Capture the cell that displays the provided text and extract its (X, Y) central coordinate. 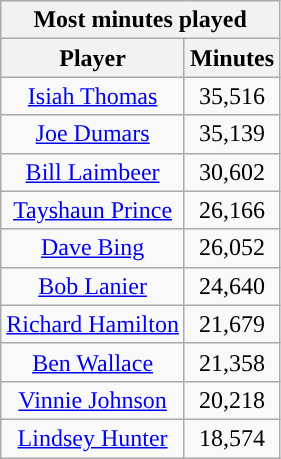
18,574 (232, 438)
24,640 (232, 286)
Isiah Thomas (93, 96)
Bill Laimbeer (93, 172)
Bob Lanier (93, 286)
Minutes (232, 58)
Richard Hamilton (93, 324)
Lindsey Hunter (93, 438)
26,052 (232, 248)
20,218 (232, 400)
35,139 (232, 134)
21,358 (232, 362)
Tayshaun Prince (93, 210)
26,166 (232, 210)
Dave Bing (93, 248)
Joe Dumars (93, 134)
30,602 (232, 172)
Ben Wallace (93, 362)
Most minutes played (140, 20)
21,679 (232, 324)
35,516 (232, 96)
Vinnie Johnson (93, 400)
Player (93, 58)
